Provide the (X, Y) coordinate of the cell's center where the given text is located.  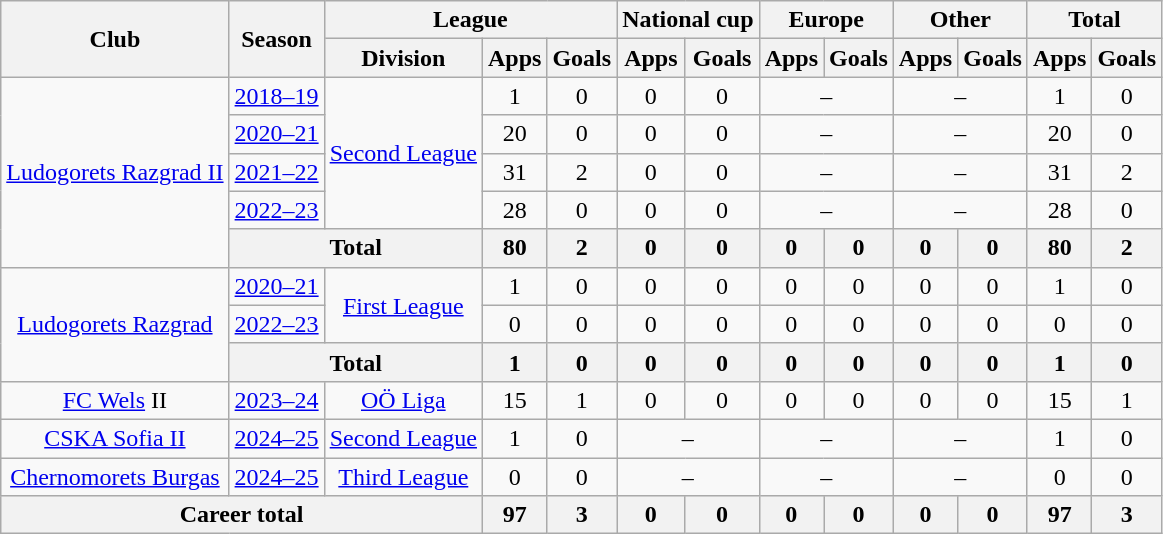
CSKA Sofia II (115, 438)
Division (403, 58)
Ludogorets Razgrad (115, 324)
OÖ Liga (403, 400)
2021–22 (276, 172)
National cup (688, 20)
Europe (826, 20)
FC Wels II (115, 400)
Ludogorets Razgrad II (115, 172)
Other (960, 20)
Season (276, 39)
Club (115, 39)
League (470, 20)
2018–19 (276, 96)
Third League (403, 477)
First League (403, 305)
Career total (242, 515)
Chernomorets Burgas (115, 477)
2023–24 (276, 400)
